Search for the cell housing the specified text and yield its (x, y) center coordinate. 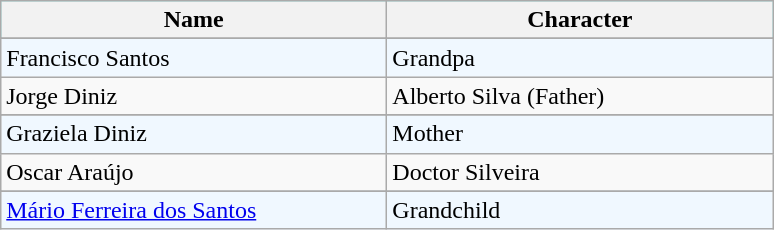
Character (580, 20)
Grandchild (580, 210)
Mário Ferreira dos Santos (194, 210)
Francisco Santos (194, 58)
Grandpa (580, 58)
Doctor Silveira (580, 172)
Graziela Diniz (194, 134)
Name (194, 20)
Alberto Silva (Father) (580, 96)
Mother (580, 134)
Jorge Diniz (194, 96)
Oscar Araújo (194, 172)
